Return [X, Y] of the center of cell containing provided text 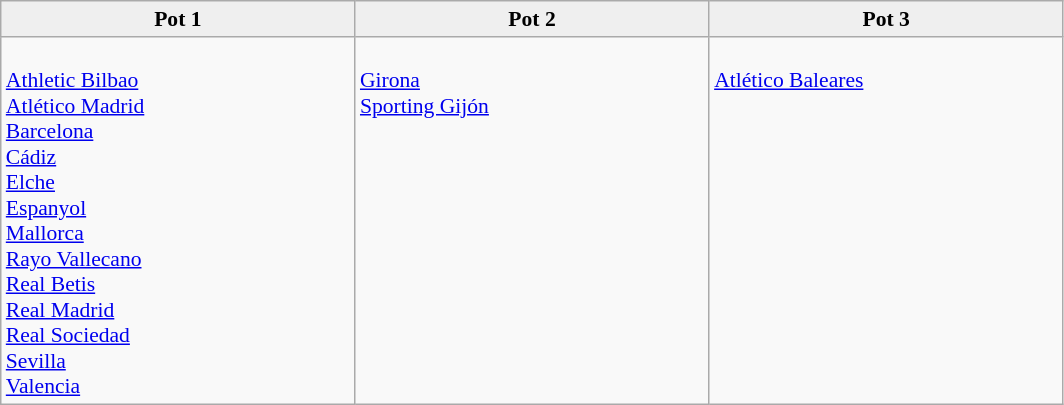
Girona Sporting Gijón [532, 220]
Atlético Baleares [886, 220]
Pot 2 [532, 19]
Athletic Bilbao Atlético Madrid Barcelona Cádiz Elche Espanyol Mallorca Rayo Vallecano Real Betis Real Madrid Real Sociedad Sevilla Valencia [178, 220]
Pot 3 [886, 19]
Pot 1 [178, 19]
